Detect which cell encompasses the target text, then output its (x, y) center coordinate. 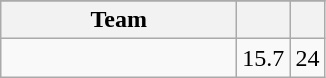
24 (308, 58)
Team (119, 20)
15.7 (264, 58)
